Locate the cell with the specified text and output its [X, Y] center coordinate. 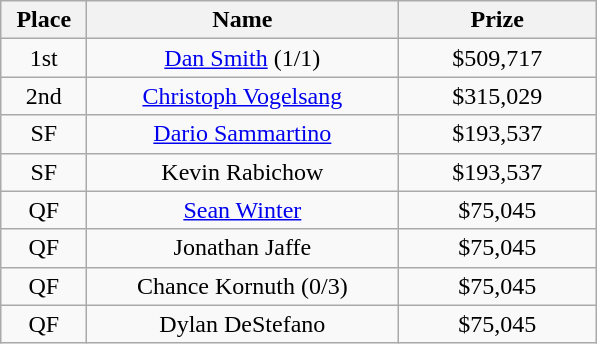
$509,717 [498, 58]
1st [44, 58]
Place [44, 20]
Dylan DeStefano [242, 324]
Kevin Rabichow [242, 172]
Chance Kornuth (0/3) [242, 286]
Prize [498, 20]
$315,029 [498, 96]
Dan Smith (1/1) [242, 58]
Jonathan Jaffe [242, 248]
Name [242, 20]
Dario Sammartino [242, 134]
Sean Winter [242, 210]
2nd [44, 96]
Christoph Vogelsang [242, 96]
